For the text-containing cell, return its midpoint in [x, y] coordinate format. 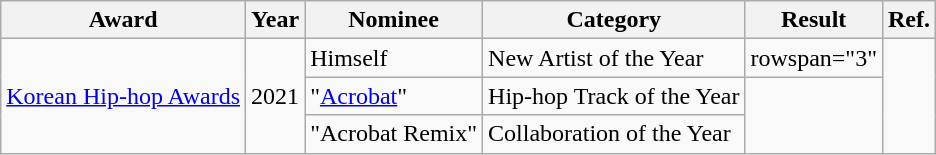
Collaboration of the Year [614, 134]
Category [614, 20]
Himself [394, 58]
"Acrobat Remix" [394, 134]
Award [124, 20]
Nominee [394, 20]
Year [276, 20]
2021 [276, 96]
New Artist of the Year [614, 58]
"Acrobat" [394, 96]
Ref. [908, 20]
Result [814, 20]
Hip-hop Track of the Year [614, 96]
rowspan="3" [814, 58]
Korean Hip-hop Awards [124, 96]
